Return [X, Y] of the center of cell containing provided text 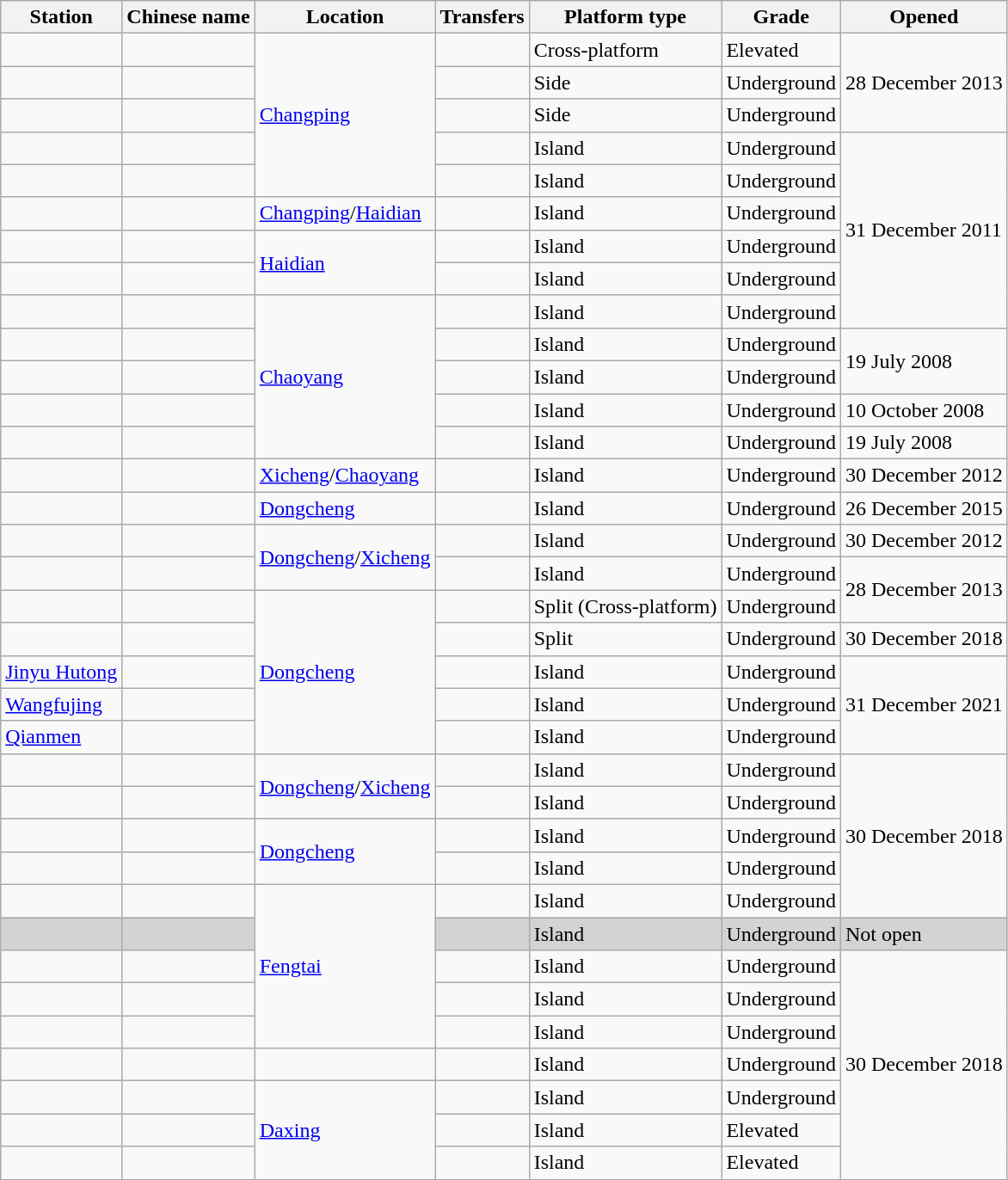
Jinyu Hutong [62, 672]
31 December 2021 [925, 704]
Wangfujing [62, 704]
Station [62, 17]
Split [625, 639]
Daxing [345, 1130]
10 October 2008 [925, 410]
Haidian [345, 262]
Changping/Haidian [345, 213]
Opened [925, 17]
Grade [781, 17]
Location [345, 17]
Cross-platform [625, 50]
Fengtai [345, 966]
26 December 2015 [925, 508]
Not open [925, 933]
Chaoyang [345, 377]
Chinese name [188, 17]
Transfers [482, 17]
Changping [345, 115]
31 December 2011 [925, 230]
Platform type [625, 17]
Xicheng/Chaoyang [345, 476]
Split (Cross-platform) [625, 606]
Qianmen [62, 737]
